Pinpoint the cell where the given text exists, returning its [x, y] midpoint coordinate. 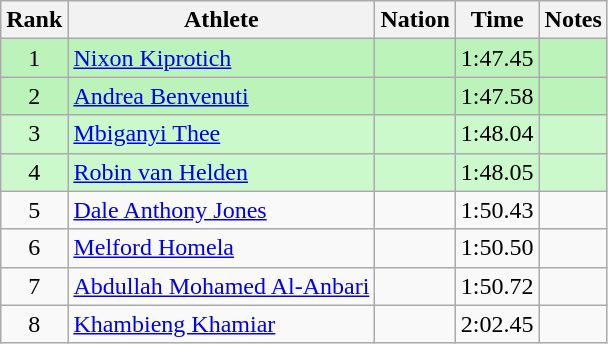
4 [34, 172]
Rank [34, 20]
Notes [573, 20]
Nixon Kiprotich [222, 58]
1:50.50 [497, 248]
1:50.72 [497, 286]
5 [34, 210]
1:48.05 [497, 172]
Andrea Benvenuti [222, 96]
1:47.58 [497, 96]
3 [34, 134]
Dale Anthony Jones [222, 210]
Robin van Helden [222, 172]
Khambieng Khamiar [222, 324]
8 [34, 324]
1:48.04 [497, 134]
Abdullah Mohamed Al-Anbari [222, 286]
Mbiganyi Thee [222, 134]
2:02.45 [497, 324]
7 [34, 286]
Nation [415, 20]
6 [34, 248]
2 [34, 96]
1:50.43 [497, 210]
Athlete [222, 20]
1:47.45 [497, 58]
1 [34, 58]
Melford Homela [222, 248]
Time [497, 20]
